Capture the cell that displays the provided text and extract its (X, Y) central coordinate. 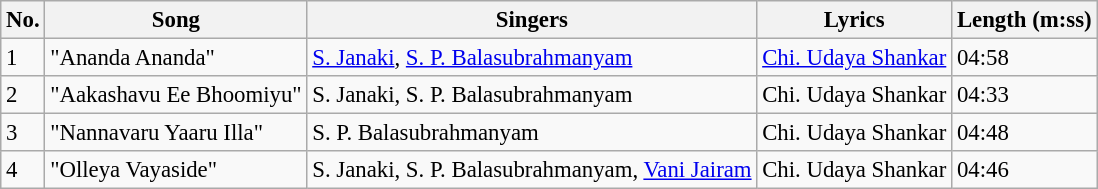
04:33 (1024, 95)
1 (23, 58)
"Ananda Ananda" (176, 58)
4 (23, 170)
No. (23, 20)
04:48 (1024, 133)
"Aakashavu Ee Bhoomiyu" (176, 95)
Singers (532, 20)
Lyrics (854, 20)
Song (176, 20)
Length (m:ss) (1024, 20)
"Olleya Vayaside" (176, 170)
S. P. Balasubrahmanyam (532, 133)
3 (23, 133)
04:46 (1024, 170)
"Nannavaru Yaaru Illa" (176, 133)
04:58 (1024, 58)
2 (23, 95)
S. Janaki, S. P. Balasubrahmanyam, Vani Jairam (532, 170)
